Detect which cell encompasses the target text, then output its (X, Y) center coordinate. 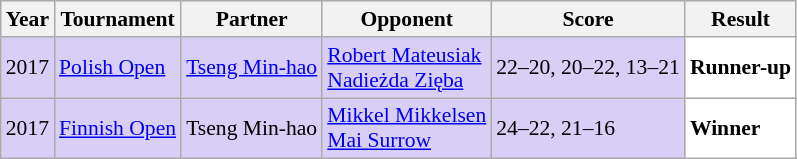
Tournament (118, 19)
Partner (252, 19)
24–22, 21–16 (588, 128)
Runner-up (740, 68)
Opponent (406, 19)
Result (740, 19)
Robert Mateusiak Nadieżda Zięba (406, 68)
Year (28, 19)
Score (588, 19)
Mikkel Mikkelsen Mai Surrow (406, 128)
Finnish Open (118, 128)
Winner (740, 128)
22–20, 20–22, 13–21 (588, 68)
Polish Open (118, 68)
